Identify which cell holds the provided text, then report its [x, y] central coordinate. 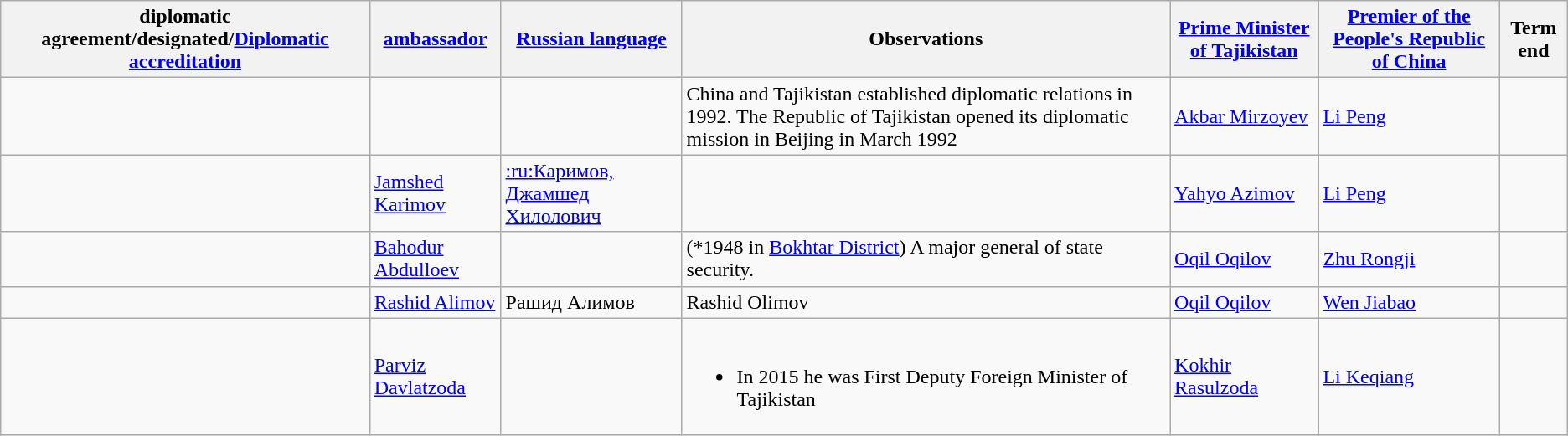
ambassador [436, 39]
Rashid Alimov [436, 302]
Wen Jiabao [1409, 302]
Premier of the People's Republic of China [1409, 39]
Bahodur Abdulloev [436, 259]
Jamshed Karimov [436, 193]
Rashid Olimov [926, 302]
Рашид Алимов [591, 302]
(*1948 in Bokhtar District) A major general of state security. [926, 259]
Yahyo Azimov [1245, 193]
Russian language [591, 39]
Term end [1533, 39]
Observations [926, 39]
In 2015 he was First Deputy Foreign Minister of Tajikistan [926, 377]
Kokhir Rasulzoda [1245, 377]
China and Tajikistan established diplomatic relations in 1992. The Republic of Tajikistan opened its diplomatic mission in Beijing in March 1992 [926, 116]
Li Keqiang [1409, 377]
Akbar Mirzoyev [1245, 116]
:ru:Каримов, Джамшед Хилолович [591, 193]
diplomatic agreement/designated/Diplomatic accreditation [185, 39]
Prime Minister of Tajikistan [1245, 39]
Parviz Davlatzoda [436, 377]
Zhu Rongji [1409, 259]
